Output the (x, y) coordinate of the center of the cell containing the given text.  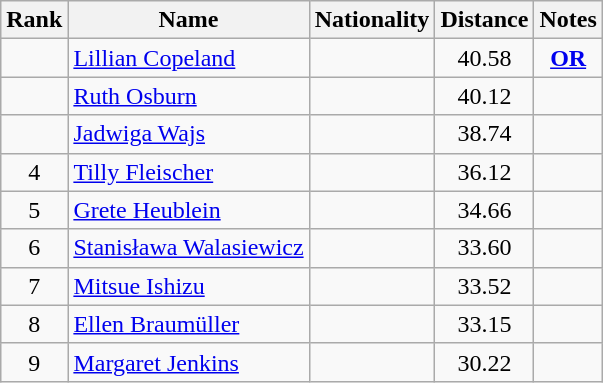
Notes (568, 20)
9 (34, 362)
5 (34, 210)
33.52 (484, 286)
Ellen Braumüller (188, 324)
30.22 (484, 362)
Name (188, 20)
36.12 (484, 172)
6 (34, 248)
Mitsue Ishizu (188, 286)
7 (34, 286)
Ruth Osburn (188, 96)
Distance (484, 20)
38.74 (484, 134)
40.12 (484, 96)
Jadwiga Wajs (188, 134)
40.58 (484, 58)
OR (568, 58)
Stanisława Walasiewicz (188, 248)
34.66 (484, 210)
Nationality (372, 20)
Lillian Copeland (188, 58)
Tilly Fleischer (188, 172)
Margaret Jenkins (188, 362)
33.15 (484, 324)
4 (34, 172)
Grete Heublein (188, 210)
Rank (34, 20)
33.60 (484, 248)
8 (34, 324)
